Return the (X, Y) coordinate for the center point of the cell that contains the specified text.  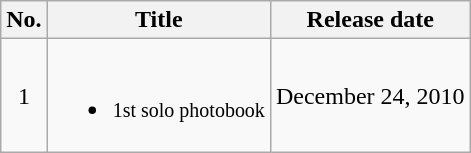
Title (158, 20)
No. (24, 20)
1 (24, 96)
1st solo photobook (158, 96)
Release date (370, 20)
December 24, 2010 (370, 96)
